Determine the (X, Y) coordinate at the center of the cell enclosing the given text.  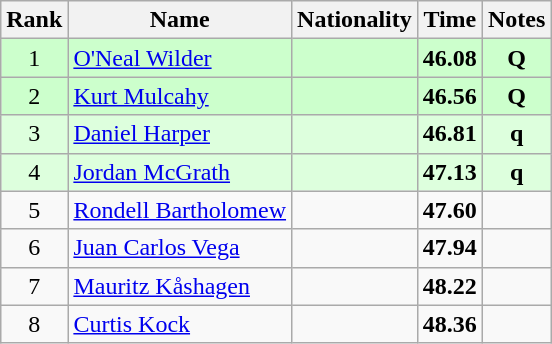
46.56 (450, 96)
46.81 (450, 134)
Juan Carlos Vega (180, 248)
46.08 (450, 58)
Curtis Kock (180, 324)
Name (180, 20)
Mauritz Kåshagen (180, 286)
47.60 (450, 210)
6 (34, 248)
47.13 (450, 172)
2 (34, 96)
4 (34, 172)
Notes (516, 20)
7 (34, 286)
1 (34, 58)
Kurt Mulcahy (180, 96)
O'Neal Wilder (180, 58)
8 (34, 324)
Rondell Bartholomew (180, 210)
Rank (34, 20)
Jordan McGrath (180, 172)
48.22 (450, 286)
47.94 (450, 248)
Time (450, 20)
5 (34, 210)
48.36 (450, 324)
3 (34, 134)
Nationality (355, 20)
Daniel Harper (180, 134)
